Search for the cell housing the specified text and yield its (x, y) center coordinate. 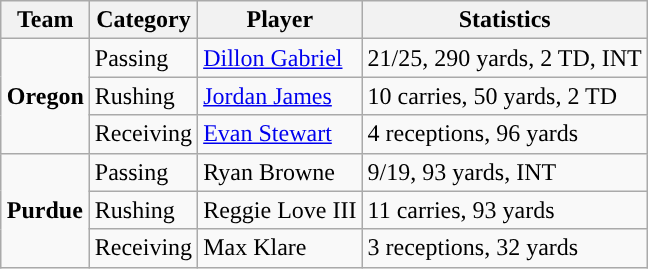
11 carries, 93 yards (504, 210)
Statistics (504, 20)
Reggie Love III (280, 210)
Ryan Browne (280, 172)
Dillon Gabriel (280, 58)
10 carries, 50 yards, 2 TD (504, 96)
9/19, 93 yards, INT (504, 172)
Player (280, 20)
Oregon (45, 96)
Jordan James (280, 96)
21/25, 290 yards, 2 TD, INT (504, 58)
Max Klare (280, 248)
4 receptions, 96 yards (504, 134)
3 receptions, 32 yards (504, 248)
Category (143, 20)
Team (45, 20)
Evan Stewart (280, 134)
Purdue (45, 210)
